Locate the cell with the specified text and output its (x, y) center coordinate. 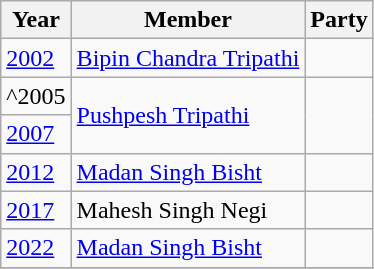
Party (339, 20)
2017 (36, 210)
2002 (36, 58)
Member (188, 20)
2012 (36, 172)
Pushpesh Tripathi (188, 115)
^2005 (36, 96)
Year (36, 20)
2007 (36, 134)
Mahesh Singh Negi (188, 210)
2022 (36, 248)
Bipin Chandra Tripathi (188, 58)
